Capture the cell that displays the provided text and extract its (X, Y) central coordinate. 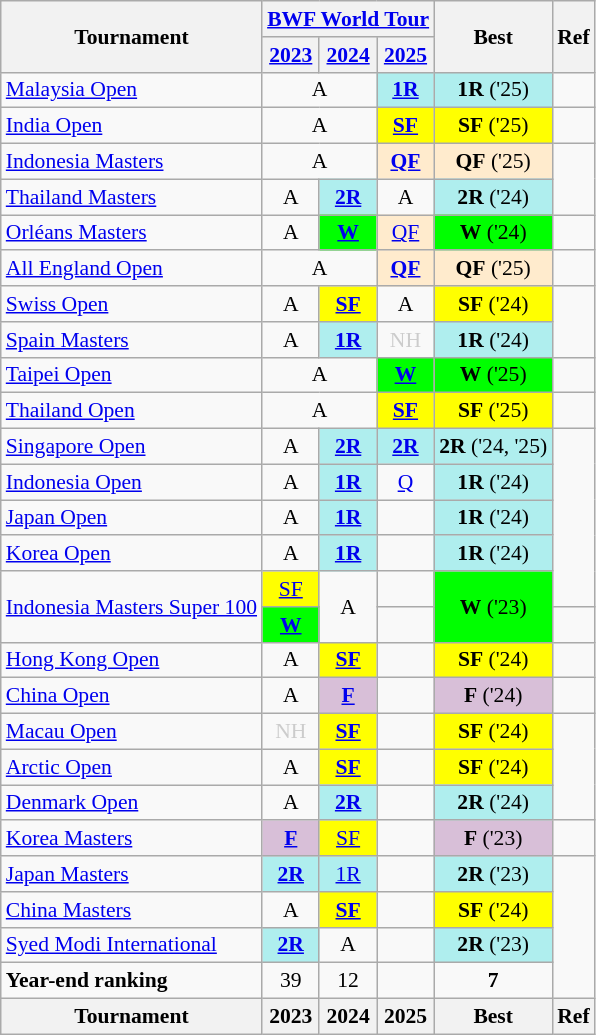
Hong Kong Open (132, 660)
China Masters (132, 910)
Year-end ranking (132, 981)
China Open (132, 696)
Taipei Open (132, 375)
Q (406, 482)
Malaysia Open (132, 90)
1R ('25) (493, 90)
Swiss Open (132, 304)
Korea Masters (132, 839)
Singapore Open (132, 447)
2R ('24, '25) (493, 447)
All England Open (132, 269)
Indonesia Open (132, 482)
F ('24) (493, 696)
India Open (132, 126)
Japan Masters (132, 874)
7 (493, 981)
Orléans Masters (132, 233)
W ('25) (493, 375)
Thailand Masters (132, 197)
Japan Open (132, 518)
Korea Open (132, 554)
39 (290, 981)
Spain Masters (132, 340)
Indonesia Masters Super 100 (132, 606)
F ('23) (493, 839)
12 (348, 981)
Macau Open (132, 732)
Thailand Open (132, 411)
Denmark Open (132, 803)
Syed Modi International (132, 945)
Indonesia Masters (132, 162)
Arctic Open (132, 767)
W ('24) (493, 233)
W ('23) (493, 606)
BWF World Tour (348, 19)
